Search for the cell housing the specified text and yield its [x, y] center coordinate. 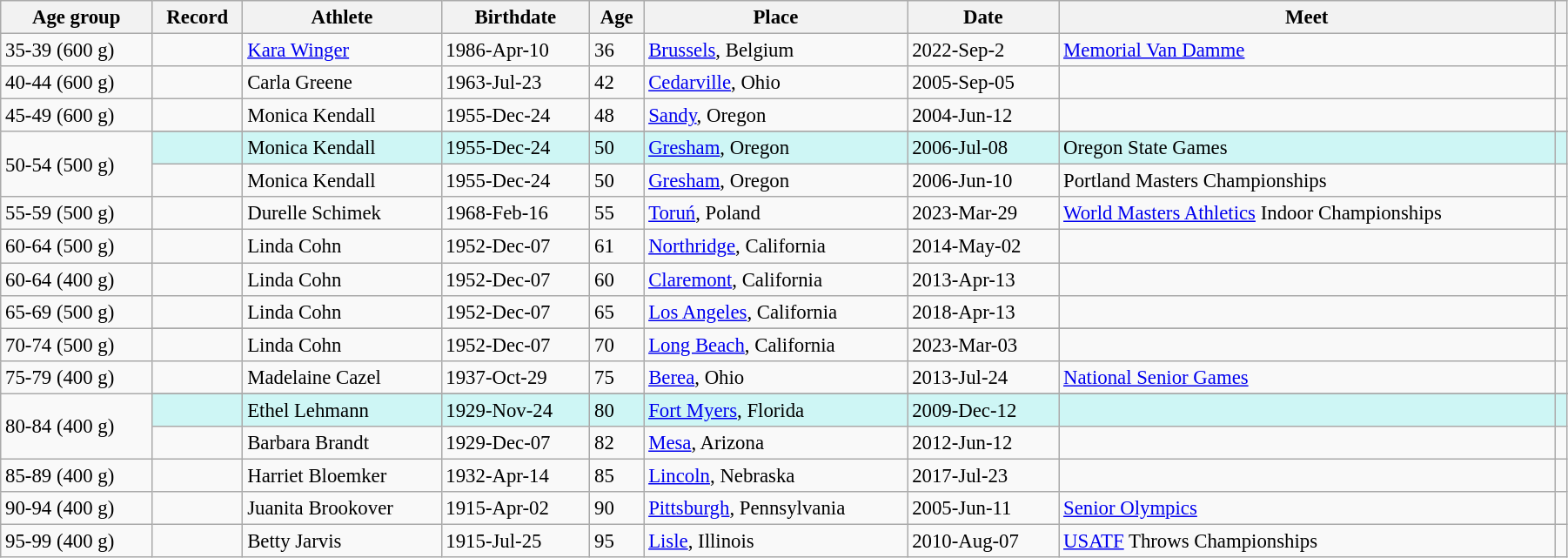
1968-Feb-16 [515, 213]
Barbara Brandt [342, 443]
1915-Apr-02 [515, 508]
1932-Apr-14 [515, 475]
2005-Sep-05 [983, 83]
2013-Apr-13 [983, 279]
2017-Jul-23 [983, 475]
1929-Dec-07 [515, 443]
Fort Myers, Florida [776, 410]
95 [617, 541]
National Senior Games [1307, 377]
45-49 (600 g) [77, 116]
1986-Apr-10 [515, 50]
Record [198, 17]
60 [617, 279]
Age group [77, 17]
80 [617, 410]
42 [617, 83]
61 [617, 246]
36 [617, 50]
60-64 (500 g) [77, 246]
Long Beach, California [776, 345]
Lisle, Illinois [776, 541]
Meet [1307, 17]
Athlete [342, 17]
2009-Dec-12 [983, 410]
75-79 (400 g) [77, 377]
Durelle Schimek [342, 213]
Date [983, 17]
85 [617, 475]
2022-Sep-2 [983, 50]
2005-Jun-11 [983, 508]
Claremont, California [776, 279]
90 [617, 508]
Lincoln, Nebraska [776, 475]
65-69 (500 g) [77, 312]
Birthdate [515, 17]
70-74 (500 g) [77, 345]
Cedarville, Ohio [776, 83]
2010-Aug-07 [983, 541]
95-99 (400 g) [77, 541]
2004-Jun-12 [983, 116]
Madelaine Cazel [342, 377]
2006-Jun-10 [983, 181]
Senior Olympics [1307, 508]
1929-Nov-24 [515, 410]
Betty Jarvis [342, 541]
Place [776, 17]
50-54 (500 g) [77, 164]
Portland Masters Championships [1307, 181]
Oregon State Games [1307, 148]
Mesa, Arizona [776, 443]
55-59 (500 g) [77, 213]
World Masters Athletics Indoor Championships [1307, 213]
Berea, Ohio [776, 377]
2012-Jun-12 [983, 443]
2013-Jul-24 [983, 377]
2018-Apr-13 [983, 312]
70 [617, 345]
Toruń, Poland [776, 213]
Sandy, Oregon [776, 116]
2023-Mar-03 [983, 345]
Northridge, California [776, 246]
55 [617, 213]
82 [617, 443]
Pittsburgh, Pennsylvania [776, 508]
48 [617, 116]
2023-Mar-29 [983, 213]
Harriet Bloemker [342, 475]
Ethel Lehmann [342, 410]
Memorial Van Damme [1307, 50]
40-44 (600 g) [77, 83]
1937-Oct-29 [515, 377]
90-94 (400 g) [77, 508]
2006-Jul-08 [983, 148]
1915-Jul-25 [515, 541]
85-89 (400 g) [77, 475]
Carla Greene [342, 83]
Kara Winger [342, 50]
Juanita Brookover [342, 508]
2014-May-02 [983, 246]
75 [617, 377]
Brussels, Belgium [776, 50]
60-64 (400 g) [77, 279]
Age [617, 17]
65 [617, 312]
1963-Jul-23 [515, 83]
USATF Throws Championships [1307, 541]
Los Angeles, California [776, 312]
35-39 (600 g) [77, 50]
80-84 (400 g) [77, 427]
